Return [x, y] of the center of cell containing provided text 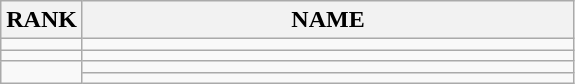
NAME [328, 20]
RANK [42, 20]
